Extract the (x, y) coordinate from the center of the cell holding the provided text.  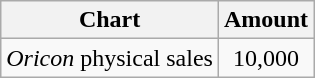
Oricon physical sales (110, 58)
10,000 (266, 58)
Chart (110, 20)
Amount (266, 20)
